Capture the cell that displays the provided text and extract its (x, y) central coordinate. 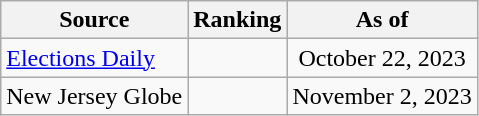
October 22, 2023 (382, 58)
Ranking (238, 20)
Source (94, 20)
As of (382, 20)
November 2, 2023 (382, 96)
New Jersey Globe (94, 96)
Elections Daily (94, 58)
